Find where the given text appears and provide that cell's center as [X, Y] coordinate. 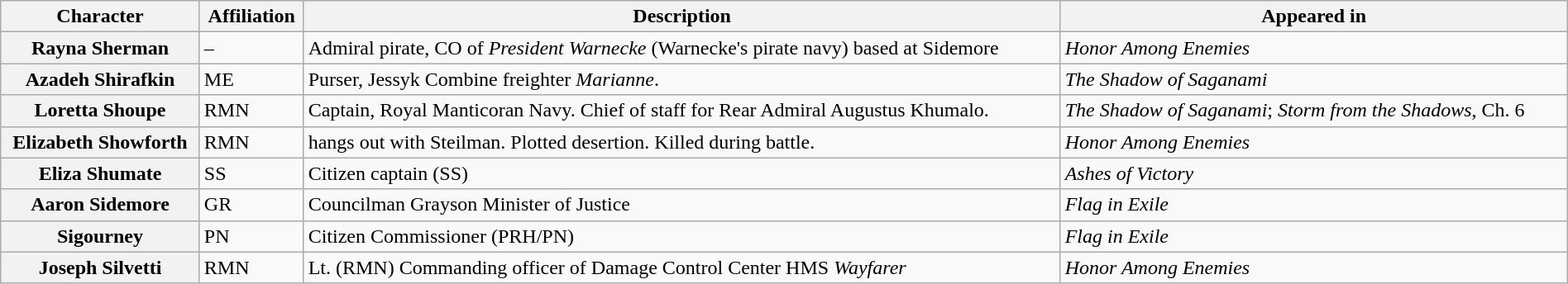
Loretta Shoupe [101, 111]
ME [251, 79]
Purser, Jessyk Combine freighter Marianne. [681, 79]
Citizen captain (SS) [681, 173]
Councilman Grayson Minister of Justice [681, 205]
The Shadow of Saganami [1313, 79]
hangs out with Steilman. Plotted desertion. Killed during battle. [681, 142]
Appeared in [1313, 17]
SS [251, 173]
Lt. (RMN) Commanding officer of Damage Control Center HMS Wayfarer [681, 267]
Affiliation [251, 17]
Ashes of Victory [1313, 173]
Joseph Silvetti [101, 267]
GR [251, 205]
Character [101, 17]
Rayna Sherman [101, 48]
Description [681, 17]
Captain, Royal Manticoran Navy. Chief of staff for Rear Admiral Augustus Khumalo. [681, 111]
PN [251, 236]
Eliza Shumate [101, 173]
Elizabeth Showforth [101, 142]
Admiral pirate, CO of President Warnecke (Warnecke's pirate navy) based at Sidemore [681, 48]
Citizen Commissioner (PRH/PN) [681, 236]
Azadeh Shirafkin [101, 79]
The Shadow of Saganami; Storm from the Shadows, Ch. 6 [1313, 111]
Aaron Sidemore [101, 205]
Sigourney [101, 236]
– [251, 48]
